Extract the [x, y] coordinate from the center of the cell holding the provided text.  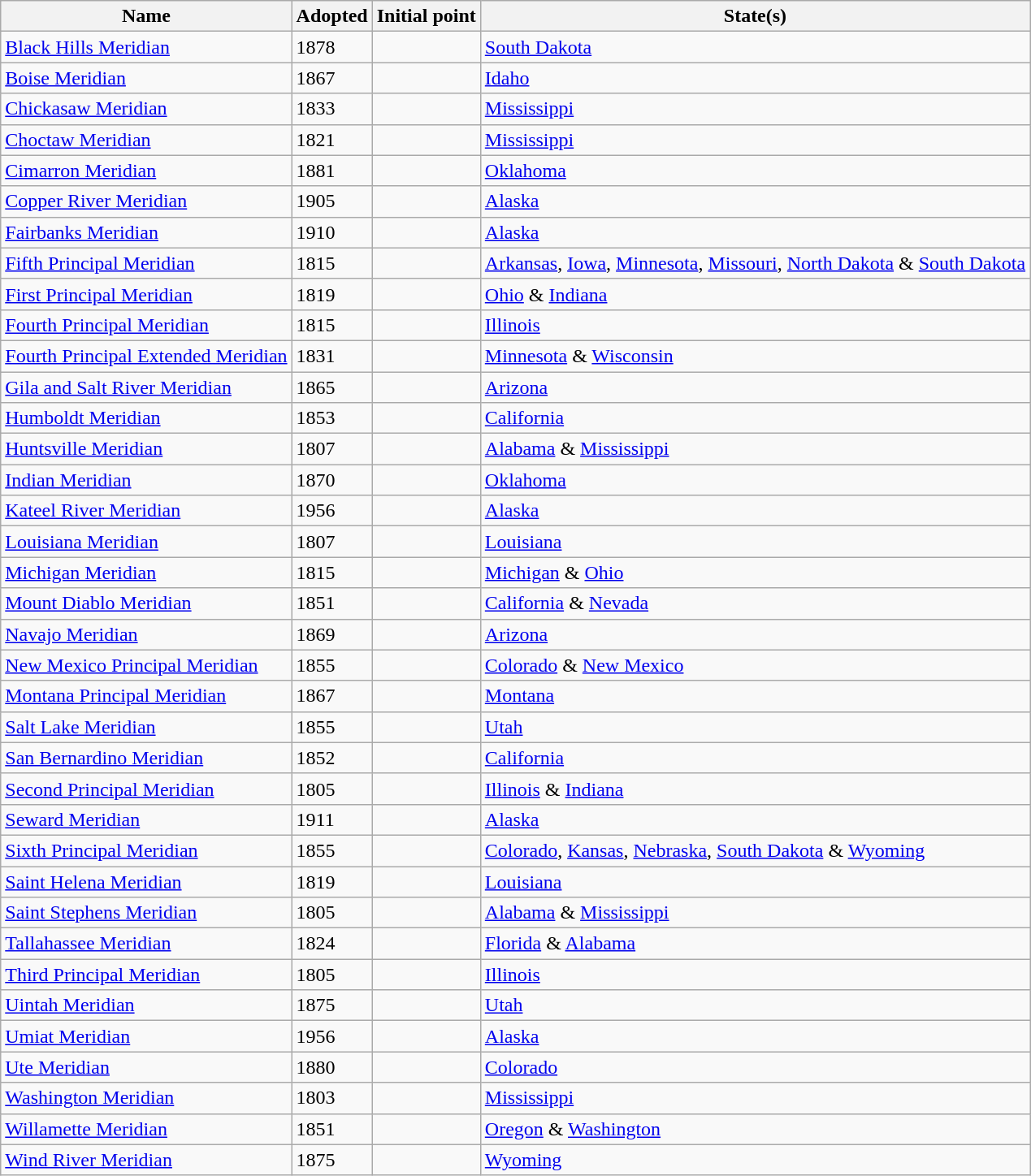
New Mexico Principal Meridian [146, 665]
Fourth Principal Meridian [146, 325]
Colorado & New Mexico [755, 665]
Chickasaw Meridian [146, 109]
Montana Principal Meridian [146, 696]
Saint Helena Meridian [146, 881]
Oregon & Washington [755, 1129]
Boise Meridian [146, 78]
Michigan & Ohio [755, 573]
1803 [331, 1098]
Idaho [755, 78]
Initial point [426, 16]
1911 [331, 819]
Humboldt Meridian [146, 418]
Fairbanks Meridian [146, 232]
Willamette Meridian [146, 1129]
1905 [331, 201]
1821 [331, 140]
Second Principal Meridian [146, 789]
Umiat Meridian [146, 1036]
Saint Stephens Meridian [146, 913]
Ute Meridian [146, 1067]
1869 [331, 634]
Huntsville Meridian [146, 449]
Navajo Meridian [146, 634]
Michigan Meridian [146, 573]
Montana [755, 696]
Kateel River Meridian [146, 511]
1833 [331, 109]
1831 [331, 356]
Adopted [331, 16]
Mount Diablo Meridian [146, 603]
Uintah Meridian [146, 1005]
Third Principal Meridian [146, 975]
Black Hills Meridian [146, 47]
Arkansas, Iowa, Minnesota, Missouri, North Dakota & South Dakota [755, 263]
Sixth Principal Meridian [146, 850]
1865 [331, 387]
Ohio & Indiana [755, 294]
Copper River Meridian [146, 201]
Choctaw Meridian [146, 140]
Cimarron Meridian [146, 171]
Tallahassee Meridian [146, 944]
Indian Meridian [146, 480]
South Dakota [755, 47]
1880 [331, 1067]
1870 [331, 480]
Washington Meridian [146, 1098]
Colorado [755, 1067]
Gila and Salt River Meridian [146, 387]
Seward Meridian [146, 819]
1852 [331, 758]
Wyoming [755, 1160]
Name [146, 16]
Salt Lake Meridian [146, 727]
Wind River Meridian [146, 1160]
1824 [331, 944]
State(s) [755, 16]
1881 [331, 171]
Minnesota & Wisconsin [755, 356]
1878 [331, 47]
Louisiana Meridian [146, 542]
Florida & Alabama [755, 944]
Illinois & Indiana [755, 789]
1853 [331, 418]
Fourth Principal Extended Meridian [146, 356]
1910 [331, 232]
California & Nevada [755, 603]
San Bernardino Meridian [146, 758]
Fifth Principal Meridian [146, 263]
First Principal Meridian [146, 294]
Colorado, Kansas, Nebraska, South Dakota & Wyoming [755, 850]
